Return the (x, y) coordinate for the center point of the cell that contains the specified text.  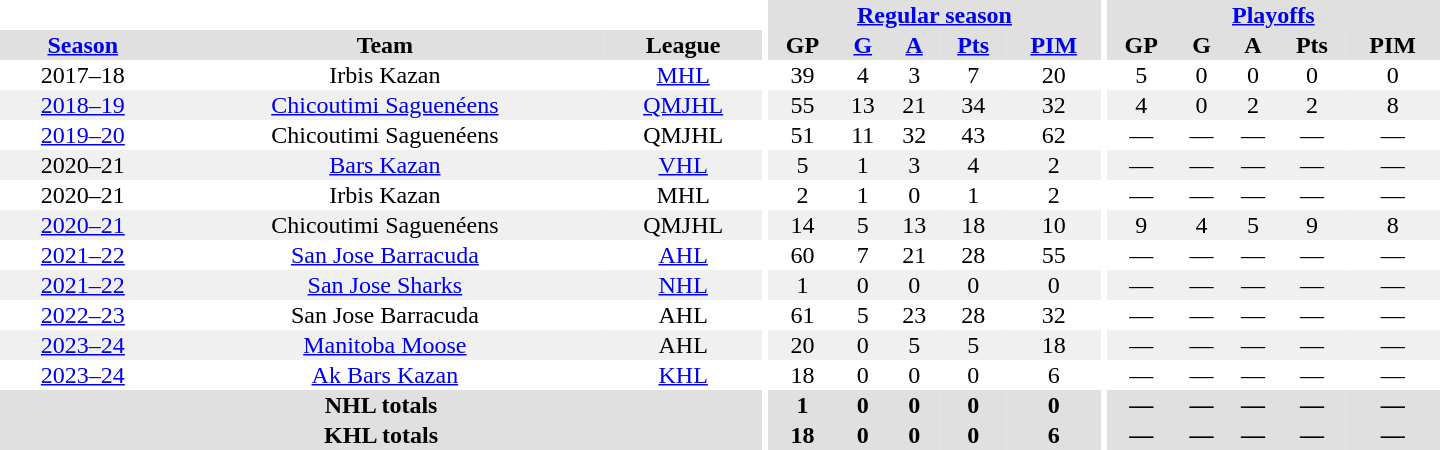
Manitoba Moose (385, 345)
14 (802, 225)
2018–19 (83, 105)
NHL totals (381, 405)
43 (974, 135)
Bars Kazan (385, 165)
23 (914, 315)
NHL (683, 285)
League (683, 45)
San Jose Sharks (385, 285)
VHL (683, 165)
KHL totals (381, 435)
Team (385, 45)
Season (83, 45)
51 (802, 135)
39 (802, 75)
62 (1054, 135)
Ak Bars Kazan (385, 375)
34 (974, 105)
10 (1054, 225)
2017–18 (83, 75)
11 (862, 135)
KHL (683, 375)
60 (802, 255)
Playoffs (1274, 15)
Regular season (934, 15)
2022–23 (83, 315)
61 (802, 315)
2019–20 (83, 135)
